Extract the [x, y] coordinate from the center of the cell holding the provided text.  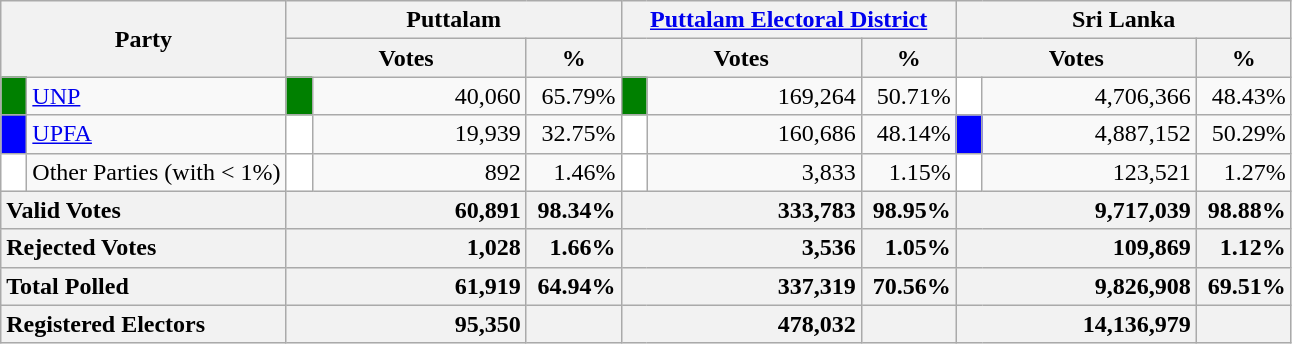
48.14% [908, 134]
Party [144, 39]
Registered Electors [144, 324]
95,350 [406, 324]
478,032 [741, 324]
98.95% [908, 210]
50.71% [908, 96]
4,887,152 [1089, 134]
Other Parties (with < 1%) [156, 172]
1.27% [1244, 172]
169,264 [754, 96]
3,536 [741, 248]
123,521 [1089, 172]
1,028 [406, 248]
61,919 [406, 286]
70.56% [908, 286]
Rejected Votes [144, 248]
14,136,979 [1076, 324]
1.15% [908, 172]
Sri Lanka [1124, 20]
9,826,908 [1076, 286]
UNP [156, 96]
69.51% [1244, 286]
4,706,366 [1089, 96]
Total Polled [144, 286]
64.94% [574, 286]
40,060 [419, 96]
337,319 [741, 286]
48.43% [1244, 96]
333,783 [741, 210]
160,686 [754, 134]
1.05% [908, 248]
98.88% [1244, 210]
98.34% [574, 210]
50.29% [1244, 134]
892 [419, 172]
1.12% [1244, 248]
UPFA [156, 134]
Valid Votes [144, 210]
1.66% [574, 248]
1.46% [574, 172]
60,891 [406, 210]
109,869 [1076, 248]
Puttalam Electoral District [788, 20]
19,939 [419, 134]
32.75% [574, 134]
Puttalam [454, 20]
9,717,039 [1076, 210]
65.79% [574, 96]
3,833 [754, 172]
